Extract the (x, y) coordinate from the center of the cell holding the provided text.  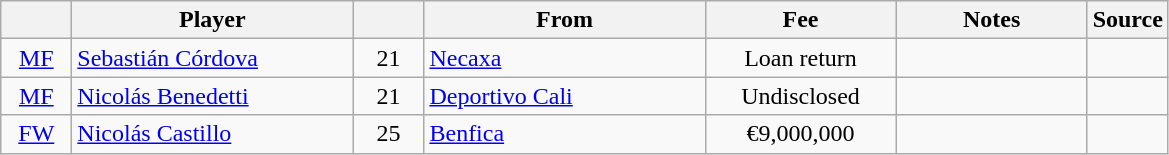
Undisclosed (800, 96)
Notes (992, 20)
Deportivo Cali (564, 96)
Fee (800, 20)
Necaxa (564, 58)
Player (212, 20)
25 (388, 134)
Loan return (800, 58)
€9,000,000 (800, 134)
Nicolás Benedetti (212, 96)
From (564, 20)
Sebastián Córdova (212, 58)
Source (1128, 20)
Nicolás Castillo (212, 134)
Benfica (564, 134)
FW (36, 134)
